For the text-containing cell, return its midpoint in (x, y) coordinate format. 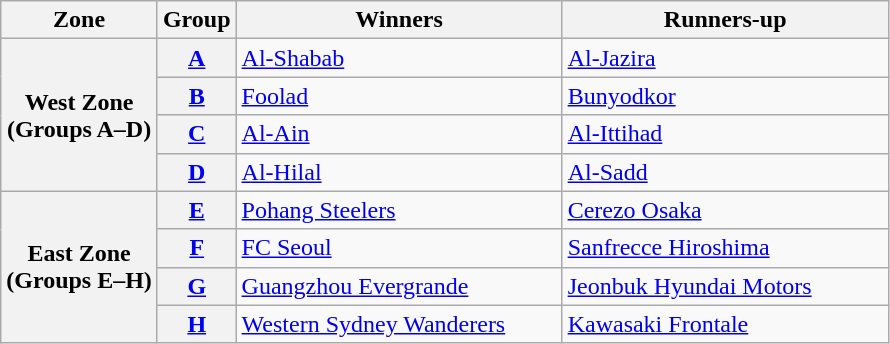
FC Seoul (399, 248)
Al-Sadd (725, 172)
Foolad (399, 96)
E (196, 210)
Winners (399, 20)
Cerezo Osaka (725, 210)
G (196, 286)
East Zone(Groups E–H) (80, 267)
Jeonbuk Hyundai Motors (725, 286)
Sanfrecce Hiroshima (725, 248)
Kawasaki Frontale (725, 324)
B (196, 96)
Al-Ain (399, 134)
Group (196, 20)
D (196, 172)
Guangzhou Evergrande (399, 286)
Zone (80, 20)
Al-Ittihad (725, 134)
Al-Hilal (399, 172)
Western Sydney Wanderers (399, 324)
Runners-up (725, 20)
C (196, 134)
Pohang Steelers (399, 210)
A (196, 58)
West Zone(Groups A–D) (80, 115)
Al-Shabab (399, 58)
Bunyodkor (725, 96)
Al-Jazira (725, 58)
F (196, 248)
H (196, 324)
